Locate the cell with the specified text and output its (X, Y) center coordinate. 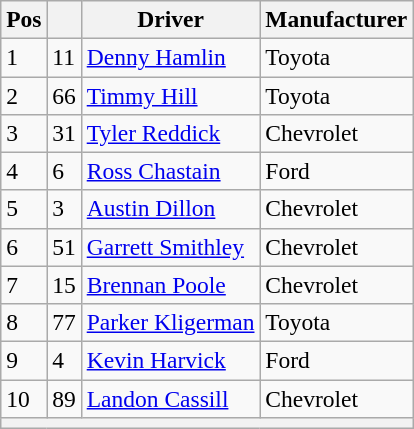
89 (64, 398)
2 (24, 95)
Tyler Reddick (170, 133)
Pos (24, 19)
Driver (170, 19)
Brennan Poole (170, 285)
51 (64, 247)
Ross Chastain (170, 171)
Parker Kligerman (170, 322)
Garrett Smithley (170, 247)
Manufacturer (336, 19)
15 (64, 285)
5 (24, 209)
11 (64, 57)
Timmy Hill (170, 95)
Kevin Harvick (170, 360)
Denny Hamlin (170, 57)
9 (24, 360)
7 (24, 285)
31 (64, 133)
Landon Cassill (170, 398)
66 (64, 95)
Austin Dillon (170, 209)
77 (64, 322)
1 (24, 57)
10 (24, 398)
8 (24, 322)
